Output the (x, y) coordinate of the center of the cell containing the given text.  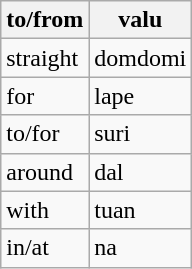
dal (140, 172)
with (45, 210)
around (45, 172)
na (140, 248)
straight (45, 58)
lape (140, 96)
to/for (45, 134)
to/from (45, 20)
domdomi (140, 58)
tuan (140, 210)
in/at (45, 248)
for (45, 96)
suri (140, 134)
valu (140, 20)
